Output the [x, y] coordinate of the center of the cell containing the given text.  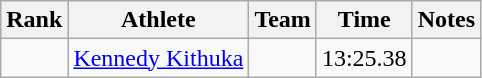
Athlete [158, 20]
Rank [34, 20]
Kennedy Kithuka [158, 58]
13:25.38 [364, 58]
Team [283, 20]
Time [364, 20]
Notes [446, 20]
